Extract the [X, Y] coordinate from the center of the cell holding the provided text.  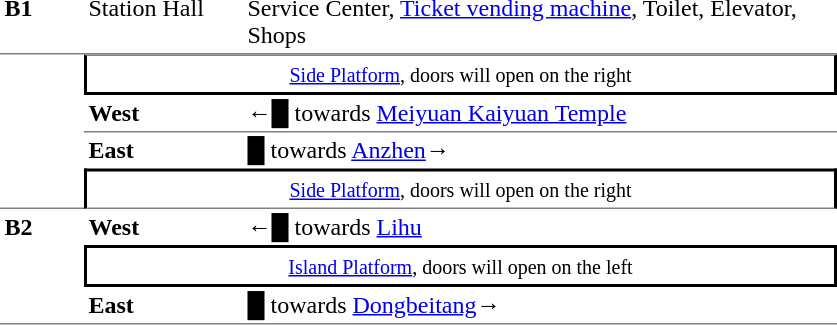
←█ towards Lihu [540, 227]
█ towards Dongbeitang→ [540, 306]
█ towards Anzhen→ [540, 150]
B2 [42, 267]
←█ towards Meiyuan Kaiyuan Temple [540, 114]
Island Platform, doors will open on the left [460, 266]
